Find where the given text appears and provide that cell's center as (x, y) coordinate. 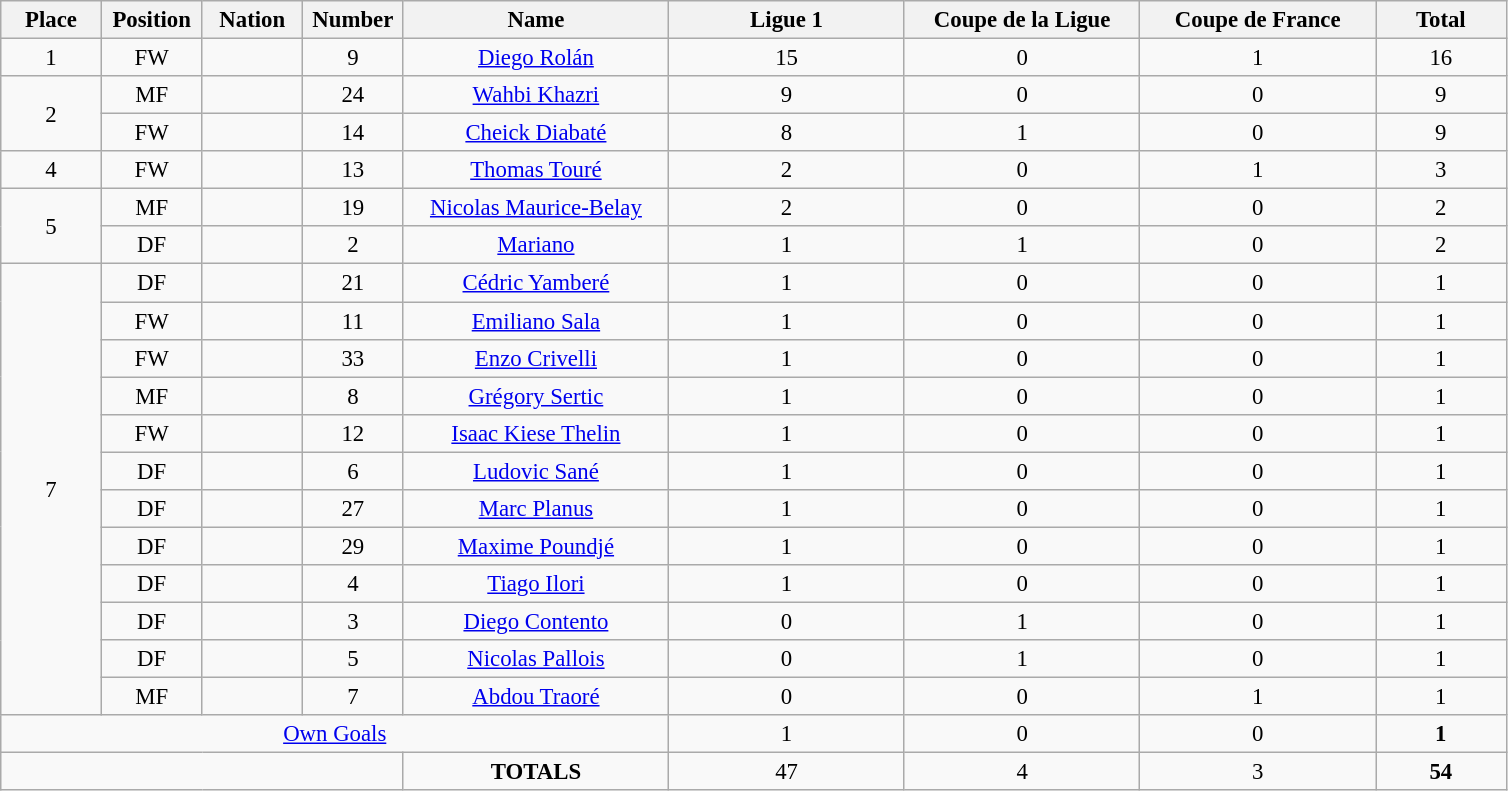
Thomas Touré (536, 170)
Wahbi Khazri (536, 95)
47 (787, 772)
27 (354, 509)
Marc Planus (536, 509)
Isaac Kiese Thelin (536, 433)
Cheick Diabaté (536, 133)
Nicolas Pallois (536, 659)
Position (152, 20)
Coupe de France (1258, 20)
Mariano (536, 245)
Tiago Ilori (536, 584)
Diego Rolán (536, 58)
Place (52, 20)
Grégory Sertic (536, 396)
Enzo Crivelli (536, 358)
13 (354, 170)
Nicolas Maurice-Belay (536, 208)
Abdou Traoré (536, 697)
33 (354, 358)
6 (354, 471)
19 (354, 208)
12 (354, 433)
21 (354, 283)
54 (1442, 772)
Coupe de la Ligue (1022, 20)
TOTALS (536, 772)
15 (787, 58)
11 (354, 321)
Ludovic Sané (536, 471)
16 (1442, 58)
Number (354, 20)
Emiliano Sala (536, 321)
Cédric Yamberé (536, 283)
Total (1442, 20)
Diego Contento (536, 621)
24 (354, 95)
29 (354, 546)
Nation (252, 20)
Name (536, 20)
Own Goals (335, 734)
14 (354, 133)
Ligue 1 (787, 20)
Maxime Poundjé (536, 546)
